Pinpoint the cell where the given text exists, returning its [X, Y] midpoint coordinate. 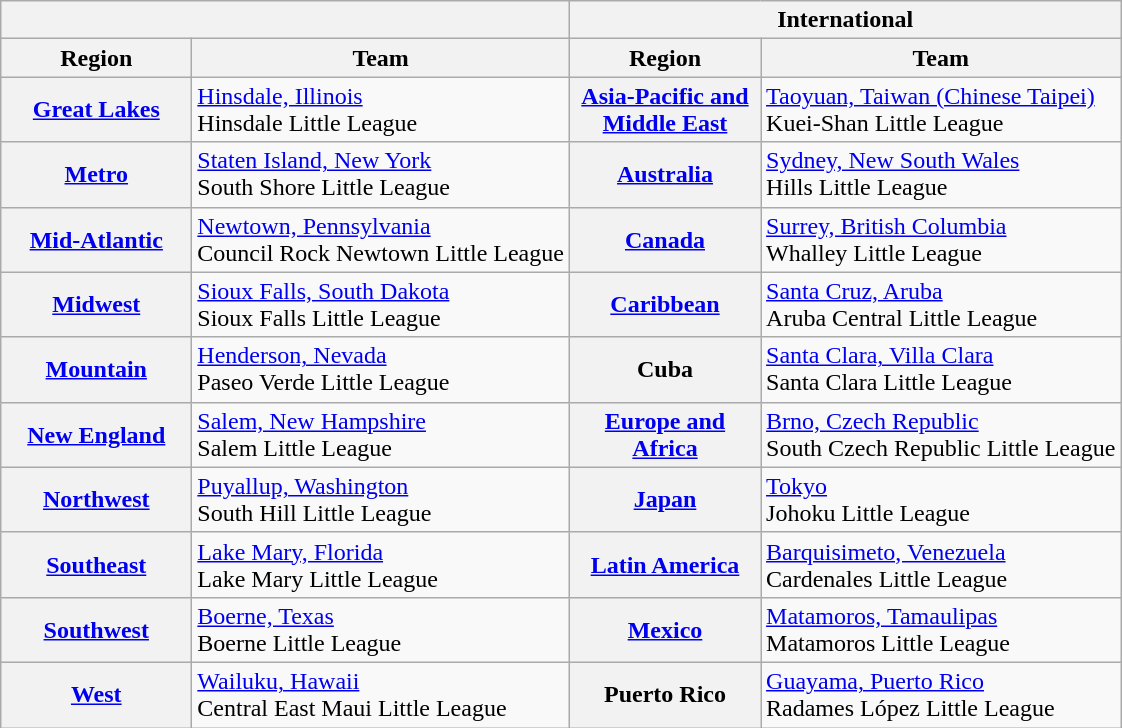
Latin America [664, 564]
Barquisimeto, VenezuelaCardenales Little League [941, 564]
Sydney, New South WalesHills Little League [941, 174]
Southwest [96, 630]
Asia-Pacific and Middle East [664, 110]
Puyallup, WashingtonSouth Hill Little League [381, 500]
Cuba [664, 370]
Canada [664, 240]
Mid-Atlantic [96, 240]
Wailuku, HawaiiCentral East Maui Little League [381, 694]
TokyoJohoku Little League [941, 500]
Salem, New Hampshire Salem Little League [381, 434]
Henderson, NevadaPaseo Verde Little League [381, 370]
Puerto Rico [664, 694]
Surrey, British ColumbiaWhalley Little League [941, 240]
Mountain [96, 370]
Boerne, TexasBoerne Little League [381, 630]
Taoyuan, Taiwan (Chinese Taipei)Kuei-Shan Little League [941, 110]
Midwest [96, 304]
Great Lakes [96, 110]
Newtown, PennsylvaniaCouncil Rock Newtown Little League [381, 240]
Brno, Czech RepublicSouth Czech Republic Little League [941, 434]
Hinsdale, IllinoisHinsdale Little League [381, 110]
Lake Mary, FloridaLake Mary Little League [381, 564]
Santa Clara, Villa ClaraSanta Clara Little League [941, 370]
Caribbean [664, 304]
Japan [664, 500]
West [96, 694]
Mexico [664, 630]
Europe and Africa [664, 434]
Matamoros, TamaulipasMatamoros Little League [941, 630]
Northwest [96, 500]
Guayama, Puerto RicoRadames López Little League [941, 694]
New England [96, 434]
Staten Island, New YorkSouth Shore Little League [381, 174]
Metro [96, 174]
International [844, 20]
Southeast [96, 564]
Australia [664, 174]
Sioux Falls, South DakotaSioux Falls Little League [381, 304]
Santa Cruz, ArubaAruba Central Little League [941, 304]
